Scan for the cell matching the given text and deliver its (x, y) coordinate at center. 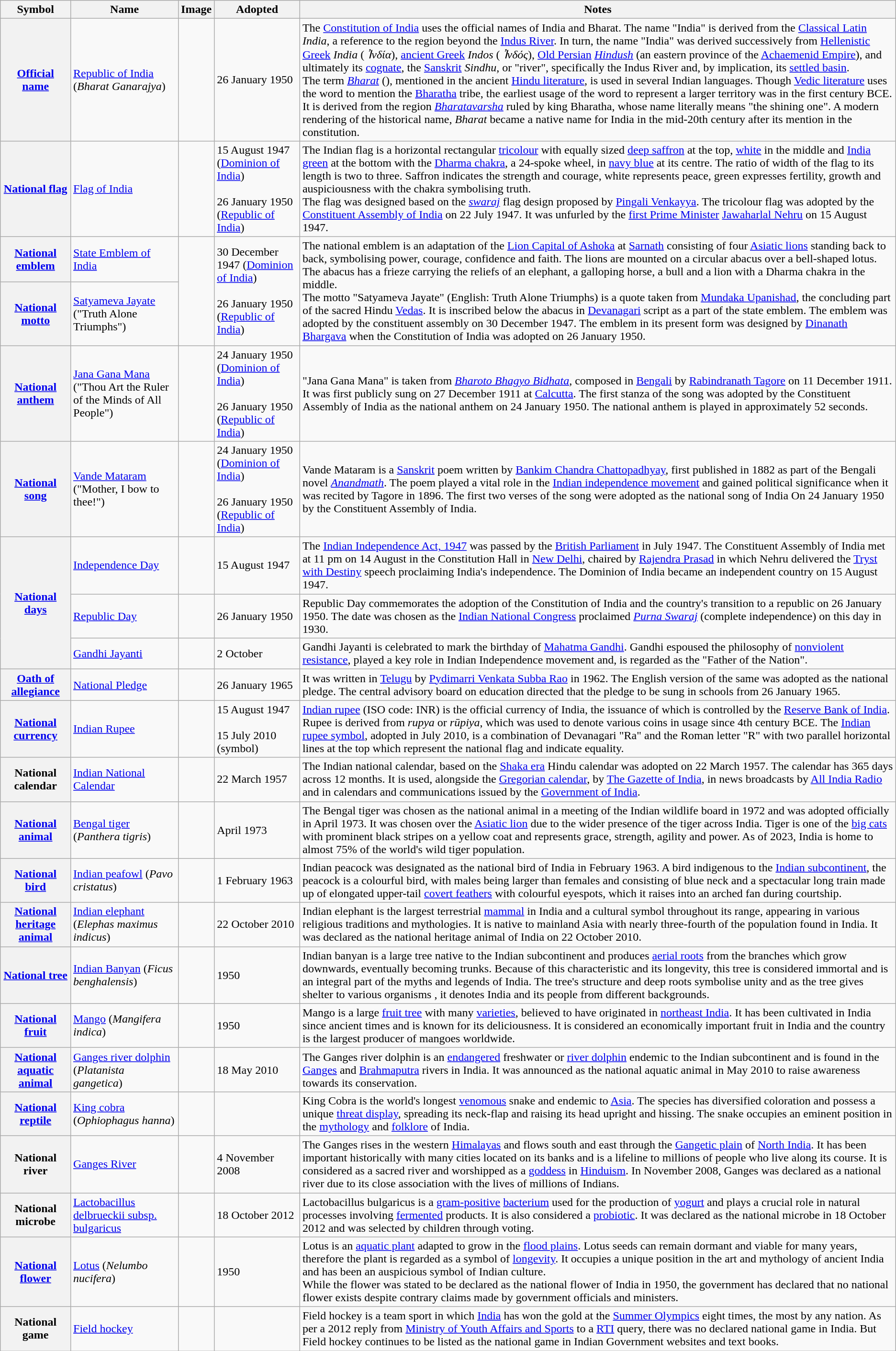
22 March 1957 (258, 779)
National calendar (35, 779)
4 November 2008 (258, 1164)
Name (124, 10)
Notes (597, 10)
National currency (35, 729)
National animal (35, 830)
National emblem (35, 259)
Indian Rupee (124, 729)
National days (35, 603)
Indian peafowl (Pavo cristatus) (124, 880)
Vande Mataram ("Mother, I bow to thee!") (124, 489)
National game (35, 1329)
15 August 1947 (258, 566)
State Emblem of India (124, 259)
15 August 1947 (Dominion of India) 26 January 1950 (Republic of India) (258, 189)
Lotus (Nelumbo nucifera) (124, 1272)
Jana Gana Mana ("Thou Art the Ruler of the Minds of All People") (124, 394)
Official name (35, 80)
Mango (Mangifera indica) (124, 1025)
National song (35, 489)
National motto (35, 313)
National flag (35, 189)
April 1973 (258, 830)
Satyameva Jayate ("Truth Alone Triumphs") (124, 313)
Flag of India (124, 189)
26 January 1965 (258, 685)
National flower (35, 1272)
National fruit (35, 1025)
Independence Day (124, 566)
Ganges river dolphin (Platanista gangetica) (124, 1070)
2 October (258, 654)
Indian elephant (Elephas maximus indicus) (124, 924)
National aquatic animal (35, 1070)
National tree (35, 975)
National Pledge (124, 685)
18 October 2012 (258, 1215)
Field hockey (124, 1329)
National bird (35, 880)
King cobra (Ophiophagus hanna) (124, 1114)
Ganges River (124, 1164)
30 December 1947 (Dominion of India) 26 January 1950 (Republic of India) (258, 291)
National river (35, 1164)
National reptile (35, 1114)
Symbol (35, 10)
18 May 2010 (258, 1070)
Image (196, 10)
National heritage animal (35, 924)
Lactobacillus delbrueckii subsp. bulgaricus (124, 1215)
Indian National Calendar (124, 779)
Bengal tiger (Panthera tigris) (124, 830)
National microbe (35, 1215)
Gandhi Jayanti (124, 654)
15 August 1947 15 July 2010 (symbol) (258, 729)
Indian Banyan (Ficus benghalensis) (124, 975)
1 February 1963 (258, 880)
Oath of allegiance (35, 685)
Republic of India (Bharat Ganarajya) (124, 80)
22 October 2010 (258, 924)
National anthem (35, 394)
Adopted (258, 10)
Republic Day (124, 616)
